For the text-containing cell, return its midpoint in (X, Y) coordinate format. 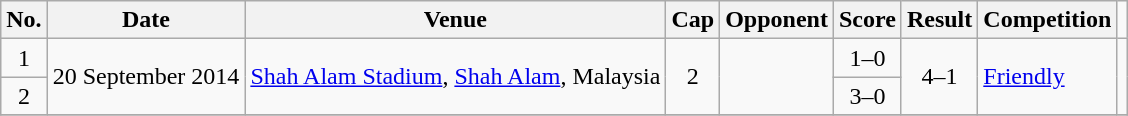
Friendly (1048, 77)
Date (146, 20)
1 (24, 58)
No. (24, 20)
3–0 (867, 96)
Cap (693, 20)
20 September 2014 (146, 77)
1–0 (867, 58)
Opponent (777, 20)
4–1 (939, 77)
Score (867, 20)
Shah Alam Stadium, Shah Alam, Malaysia (456, 77)
Result (939, 20)
Venue (456, 20)
Competition (1048, 20)
